Pinpoint the cell where the given text exists, returning its [X, Y] midpoint coordinate. 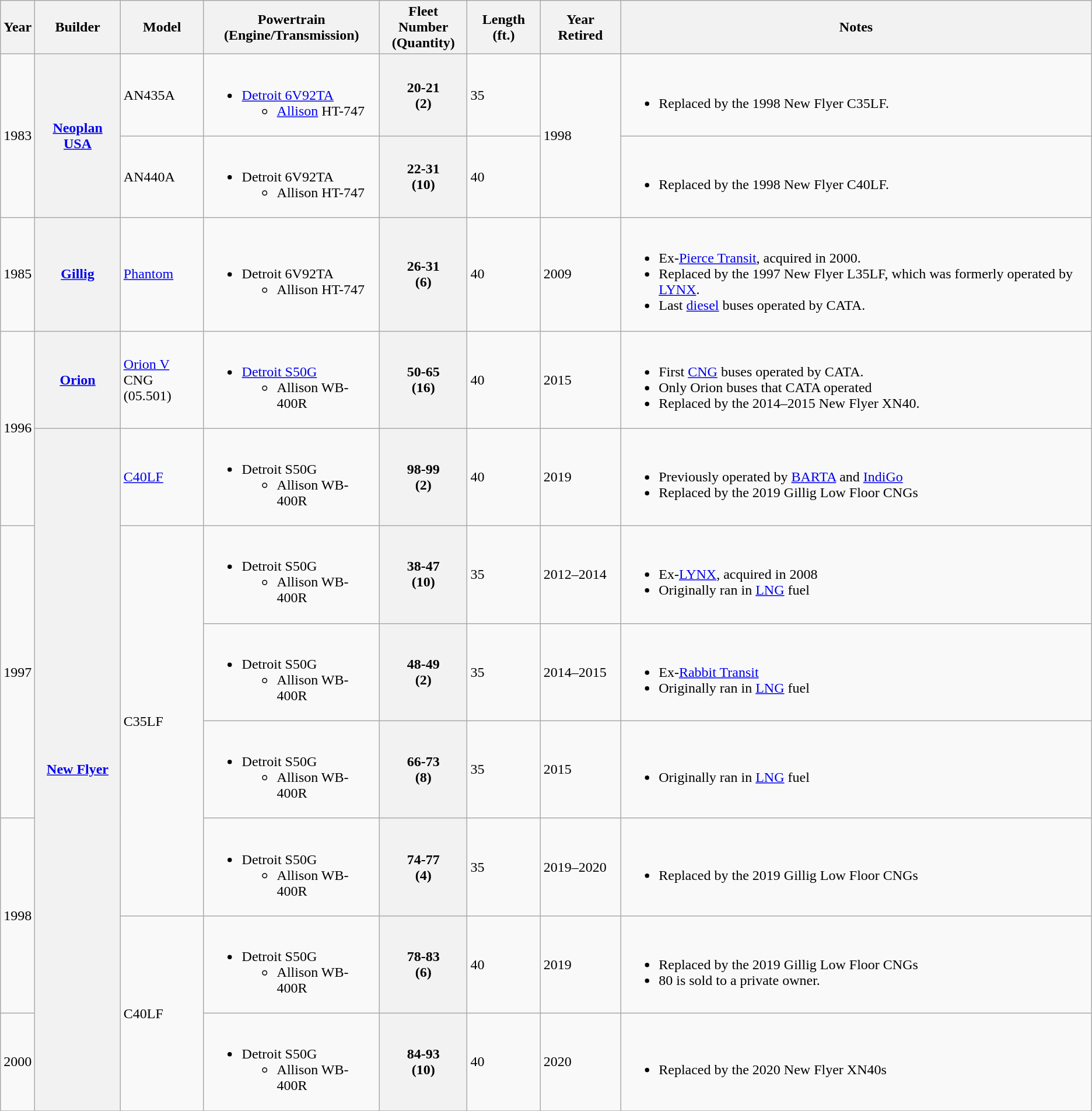
Powertrain(Engine/Transmission) [292, 27]
Model [162, 27]
66-73(8) [423, 769]
2019–2020 [580, 867]
2020 [580, 1062]
48-49(2) [423, 672]
2000 [17, 1062]
Year [17, 27]
50-65(16) [423, 379]
74-77(4) [423, 867]
Replaced by the 2019 Gillig Low Floor CNGs80 is sold to a private owner. [856, 964]
Notes [856, 27]
C35LF [162, 721]
Builder [78, 27]
78-83(6) [423, 964]
98-99(2) [423, 477]
Gillig [78, 274]
20-21(2) [423, 95]
1983 [17, 136]
Orion V CNG(05.501) [162, 379]
Originally ran in LNG fuel [856, 769]
Neoplan USA [78, 136]
Replaced by the 1998 New Flyer C40LF. [856, 177]
2009 [580, 274]
Replaced by the 2019 Gillig Low Floor CNGs [856, 867]
Orion [78, 379]
Replaced by the 1998 New Flyer C35LF. [856, 95]
AN435A [162, 95]
22-31(10) [423, 177]
2014–2015 [580, 672]
Fleet Number(Quantity) [423, 27]
Ex-Pierce Transit, acquired in 2000.Replaced by the 1997 New Flyer L35LF, which was formerly operated by LYNX.Last diesel buses operated by CATA. [856, 274]
84-93(10) [423, 1062]
Previously operated by BARTA and IndiGoReplaced by the 2019 Gillig Low Floor CNGs [856, 477]
2012–2014 [580, 574]
Replaced by the 2020 New Flyer XN40s [856, 1062]
First CNG buses operated by CATA.Only Orion buses that CATA operatedReplaced by the 2014–2015 New Flyer XN40. [856, 379]
1996 [17, 428]
Ex-LYNX, acquired in 2008Originally ran in LNG fuel [856, 574]
Ex-Rabbit TransitOriginally ran in LNG fuel [856, 672]
AN440A [162, 177]
New Flyer [78, 769]
1997 [17, 672]
1985 [17, 274]
38-47(10) [423, 574]
Length (ft.) [504, 27]
Phantom [162, 274]
Year Retired [580, 27]
26-31(6) [423, 274]
